Find where the given text appears and provide that cell's center as [x, y] coordinate. 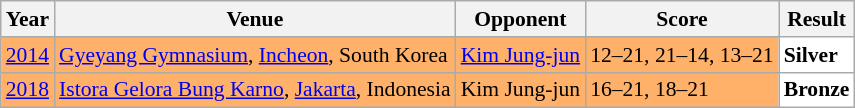
Year [28, 19]
2014 [28, 55]
Venue [255, 19]
Opponent [520, 19]
Silver [817, 55]
16–21, 18–21 [682, 90]
Istora Gelora Bung Karno, Jakarta, Indonesia [255, 90]
2018 [28, 90]
12–21, 21–14, 13–21 [682, 55]
Bronze [817, 90]
Score [682, 19]
Result [817, 19]
Gyeyang Gymnasium, Incheon, South Korea [255, 55]
